Scan for the cell matching the given text and deliver its [x, y] coordinate at center. 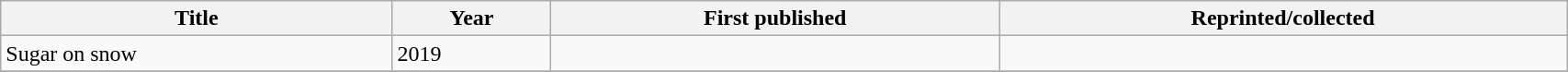
Year [472, 18]
2019 [472, 54]
Title [197, 18]
Sugar on snow [197, 54]
First published [775, 18]
Reprinted/collected [1283, 18]
